Provide the [x, y] coordinate of the cell's center where the given text is located.  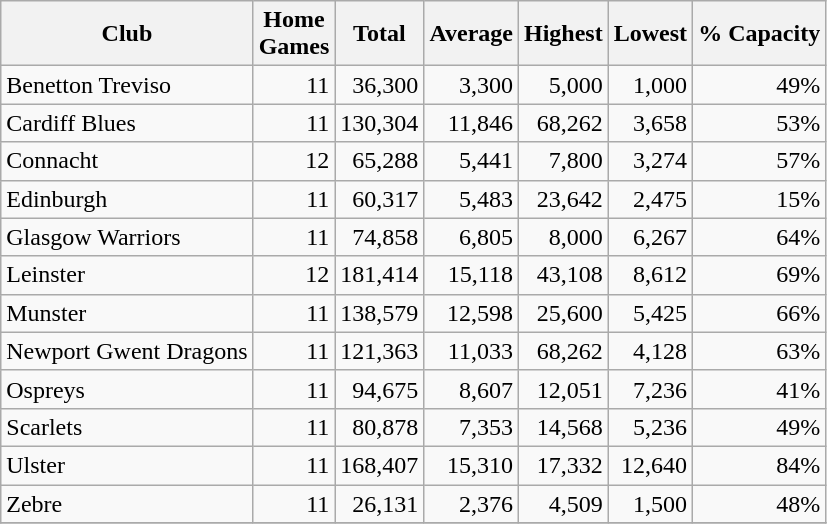
Connacht [127, 161]
Club [127, 34]
6,805 [472, 237]
6,267 [650, 237]
121,363 [380, 351]
5,236 [650, 427]
130,304 [380, 123]
5,441 [472, 161]
11,846 [472, 123]
1,000 [650, 85]
Edinburgh [127, 199]
23,642 [563, 199]
11,033 [472, 351]
HomeGames [294, 34]
25,600 [563, 313]
Munster [127, 313]
Newport Gwent Dragons [127, 351]
15,118 [472, 275]
60,317 [380, 199]
48% [760, 503]
3,658 [650, 123]
Leinster [127, 275]
7,236 [650, 389]
17,332 [563, 465]
Scarlets [127, 427]
% Capacity [760, 34]
5,000 [563, 85]
5,483 [472, 199]
Zebre [127, 503]
12,598 [472, 313]
Cardiff Blues [127, 123]
57% [760, 161]
5,425 [650, 313]
8,000 [563, 237]
84% [760, 465]
15,310 [472, 465]
41% [760, 389]
7,800 [563, 161]
138,579 [380, 313]
12,051 [563, 389]
43,108 [563, 275]
66% [760, 313]
80,878 [380, 427]
8,607 [472, 389]
63% [760, 351]
2,376 [472, 503]
Total [380, 34]
74,858 [380, 237]
26,131 [380, 503]
15% [760, 199]
Average [472, 34]
36,300 [380, 85]
8,612 [650, 275]
Highest [563, 34]
Glasgow Warriors [127, 237]
69% [760, 275]
65,288 [380, 161]
Ulster [127, 465]
3,274 [650, 161]
7,353 [472, 427]
4,128 [650, 351]
12,640 [650, 465]
181,414 [380, 275]
Benetton Treviso [127, 85]
94,675 [380, 389]
Ospreys [127, 389]
3,300 [472, 85]
4,509 [563, 503]
Lowest [650, 34]
168,407 [380, 465]
2,475 [650, 199]
1,500 [650, 503]
14,568 [563, 427]
64% [760, 237]
53% [760, 123]
